Scan for the cell matching the given text and deliver its (X, Y) coordinate at center. 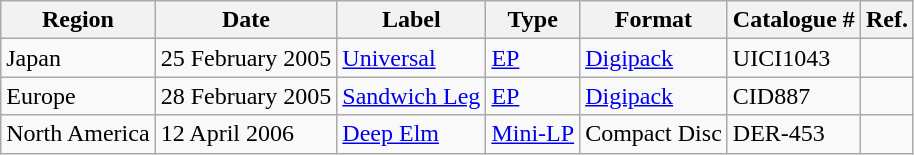
Catalogue # (794, 20)
Compact Disc (654, 134)
Europe (78, 96)
Date (246, 20)
Format (654, 20)
CID887 (794, 96)
Japan (78, 58)
Universal (412, 58)
Type (533, 20)
12 April 2006 (246, 134)
DER-453 (794, 134)
Sandwich Leg (412, 96)
North America (78, 134)
UICI1043 (794, 58)
Deep Elm (412, 134)
Ref. (886, 20)
25 February 2005 (246, 58)
Label (412, 20)
Mini-LP (533, 134)
28 February 2005 (246, 96)
Region (78, 20)
